Capture the cell that displays the provided text and extract its (x, y) central coordinate. 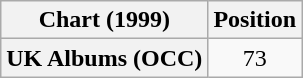
Chart (1999) (104, 20)
73 (255, 58)
UK Albums (OCC) (104, 58)
Position (255, 20)
